Extract the [X, Y] coordinate from the center of the cell holding the provided text.  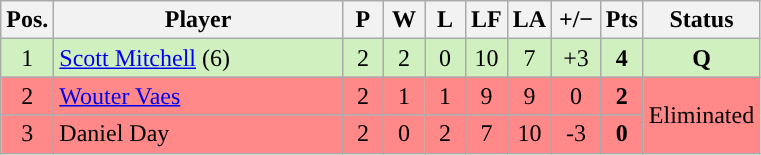
P [362, 20]
Wouter Vaes [198, 96]
Player [198, 20]
LF [487, 20]
LA [529, 20]
4 [622, 58]
Pos. [28, 20]
L [444, 20]
Q [701, 58]
Scott Mitchell (6) [198, 58]
+3 [576, 58]
Eliminated [701, 115]
Pts [622, 20]
-3 [576, 134]
W [404, 20]
3 [28, 134]
Daniel Day [198, 134]
+/− [576, 20]
Status [701, 20]
